Return the (x, y) coordinate for the center point of the cell that contains the specified text.  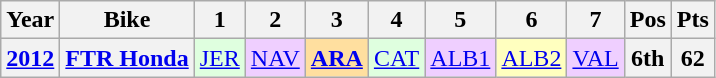
6th (648, 58)
5 (460, 20)
7 (596, 20)
Pos (648, 20)
Pts (692, 20)
FTR Honda (127, 58)
ALB1 (460, 58)
ALB2 (532, 58)
2012 (30, 58)
62 (692, 58)
4 (396, 20)
3 (336, 20)
6 (532, 20)
CAT (396, 58)
1 (220, 20)
VAL (596, 58)
2 (275, 20)
NAV (275, 58)
Year (30, 20)
Bike (127, 20)
ARA (336, 58)
JER (220, 58)
